Return [X, Y] of the center of cell containing provided text 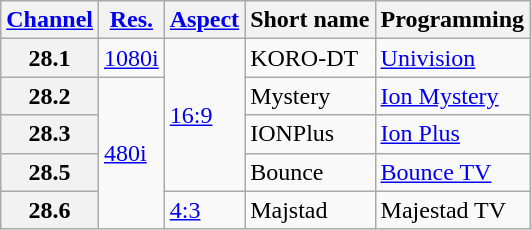
Univision [452, 58]
480i [132, 153]
Mystery [310, 96]
28.6 [50, 210]
28.2 [50, 96]
28.1 [50, 58]
Bounce [310, 172]
1080i [132, 58]
Programming [452, 20]
28.5 [50, 172]
4:3 [204, 210]
KORO-DT [310, 58]
IONPlus [310, 134]
Majstad [310, 210]
Aspect [204, 20]
Short name [310, 20]
Bounce TV [452, 172]
Ion Mystery [452, 96]
28.3 [50, 134]
16:9 [204, 115]
Majestad TV [452, 210]
Res. [132, 20]
Channel [50, 20]
Ion Plus [452, 134]
